Identify which cell holds the provided text, then report its (X, Y) central coordinate. 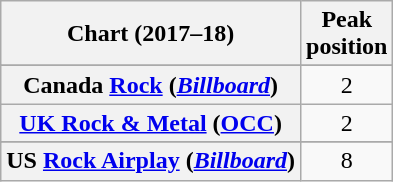
8 (347, 161)
Chart (2017–18) (151, 34)
US Rock Airplay (Billboard) (151, 161)
UK Rock & Metal (OCC) (151, 123)
Canada Rock (Billboard) (151, 85)
Peakposition (347, 34)
